Detect which cell encompasses the target text, then output its (x, y) center coordinate. 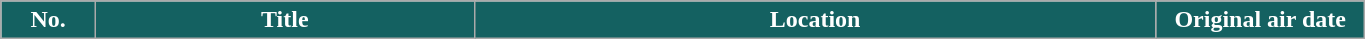
Original air date (1260, 20)
No. (48, 20)
Title (284, 20)
Location (815, 20)
